Provide the (X, Y) coordinate of the cell's center where the given text is located.  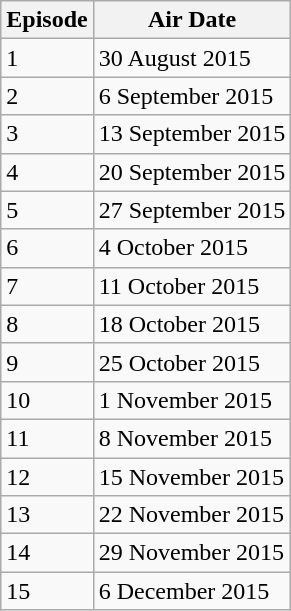
7 (47, 286)
27 September 2015 (192, 210)
13 (47, 515)
14 (47, 553)
1 (47, 58)
4 October 2015 (192, 248)
11 (47, 438)
15 (47, 591)
22 November 2015 (192, 515)
6 (47, 248)
5 (47, 210)
2 (47, 96)
9 (47, 362)
1 November 2015 (192, 400)
3 (47, 134)
6 December 2015 (192, 591)
Episode (47, 20)
8 (47, 324)
11 October 2015 (192, 286)
Air Date (192, 20)
8 November 2015 (192, 438)
4 (47, 172)
25 October 2015 (192, 362)
29 November 2015 (192, 553)
10 (47, 400)
20 September 2015 (192, 172)
6 September 2015 (192, 96)
18 October 2015 (192, 324)
30 August 2015 (192, 58)
13 September 2015 (192, 134)
15 November 2015 (192, 477)
12 (47, 477)
